Provide the [x, y] coordinate of the cell's center where the given text is located.  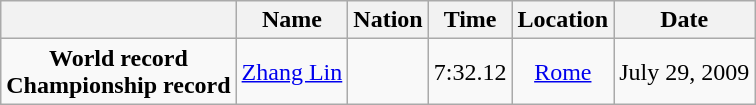
Time [470, 20]
July 29, 2009 [684, 72]
7:32.12 [470, 72]
World record Championship record [118, 72]
Zhang Lin [292, 72]
Name [292, 20]
Date [684, 20]
Rome [563, 72]
Location [563, 20]
Nation [388, 20]
